Locate the cell with the specified text and output its (x, y) center coordinate. 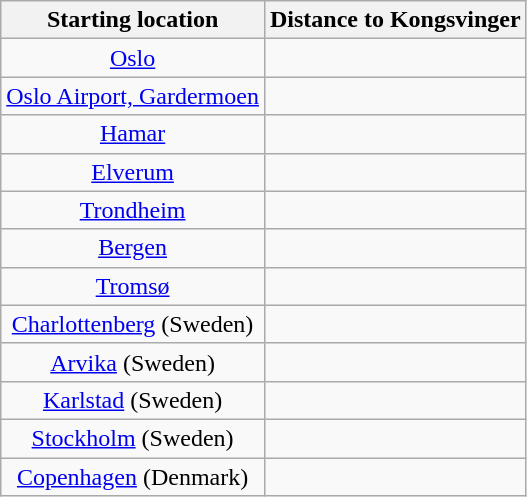
Charlottenberg (Sweden) (133, 324)
Oslo Airport, Gardermoen (133, 96)
Hamar (133, 134)
Starting location (133, 20)
Trondheim (133, 210)
Tromsø (133, 286)
Karlstad (Sweden) (133, 400)
Arvika (Sweden) (133, 362)
Oslo (133, 58)
Elverum (133, 172)
Distance to Kongsvinger (395, 20)
Copenhagen (Denmark) (133, 477)
Stockholm (Sweden) (133, 438)
Bergen (133, 248)
